Provide the [X, Y] coordinate of the cell's center where the given text is located.  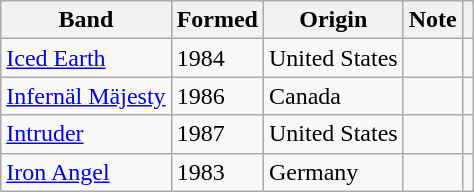
Intruder [86, 134]
Formed [217, 20]
Infernäl Mäjesty [86, 96]
Germany [333, 172]
Band [86, 20]
Iced Earth [86, 58]
1983 [217, 172]
1984 [217, 58]
Canada [333, 96]
Note [432, 20]
Iron Angel [86, 172]
1987 [217, 134]
Origin [333, 20]
1986 [217, 96]
